Extract the (x, y) coordinate from the center of the cell holding the provided text.  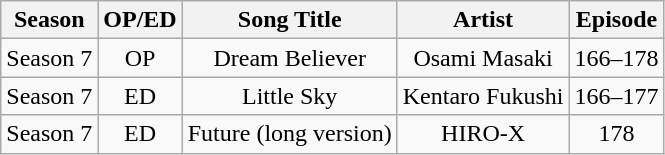
Future (long version) (290, 134)
166–177 (616, 96)
Song Title (290, 20)
178 (616, 134)
OP (140, 58)
Dream Believer (290, 58)
Kentaro Fukushi (483, 96)
Season (50, 20)
Artist (483, 20)
Episode (616, 20)
Little Sky (290, 96)
166–178 (616, 58)
Osami Masaki (483, 58)
OP/ED (140, 20)
HIRO-X (483, 134)
